Find where the given text appears and provide that cell's center as (X, Y) coordinate. 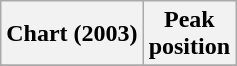
Chart (2003) (72, 34)
Peakposition (189, 34)
